Pinpoint the cell where the given text exists, returning its [x, y] midpoint coordinate. 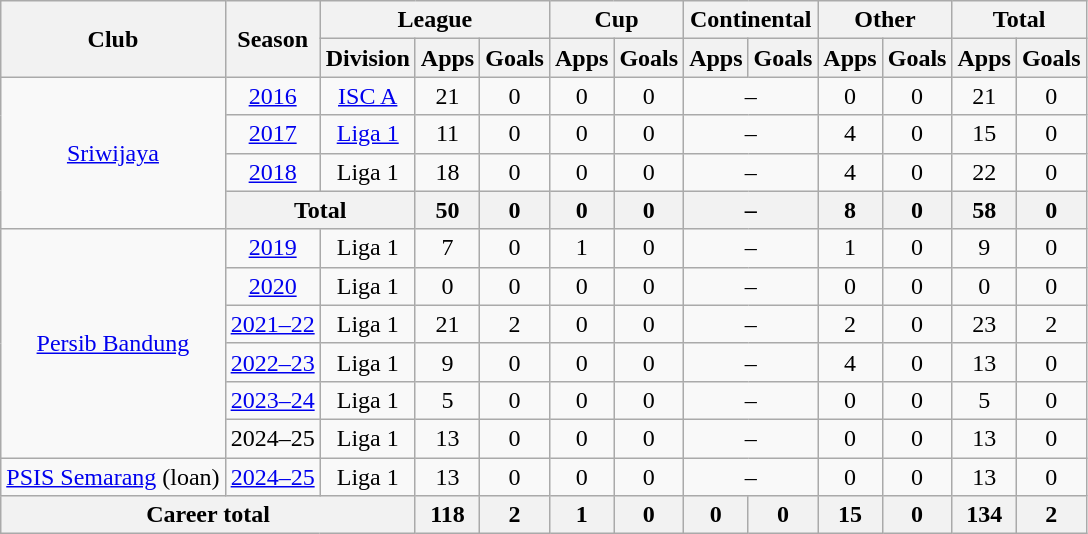
50 [447, 210]
Other [885, 20]
22 [984, 172]
PSIS Semarang (loan) [113, 477]
ISC A [368, 96]
2016 [272, 96]
2020 [272, 286]
Career total [208, 515]
Cup [616, 20]
Season [272, 39]
8 [850, 210]
Club [113, 39]
2022–23 [272, 362]
118 [447, 515]
2017 [272, 134]
7 [447, 248]
2018 [272, 172]
23 [984, 324]
League [434, 20]
2023–24 [272, 400]
2019 [272, 248]
134 [984, 515]
Sriwijaya [113, 153]
Division [368, 58]
Persib Bandung [113, 343]
Continental [751, 20]
58 [984, 210]
18 [447, 172]
11 [447, 134]
2021–22 [272, 324]
